Search for the cell housing the specified text and yield its [x, y] center coordinate. 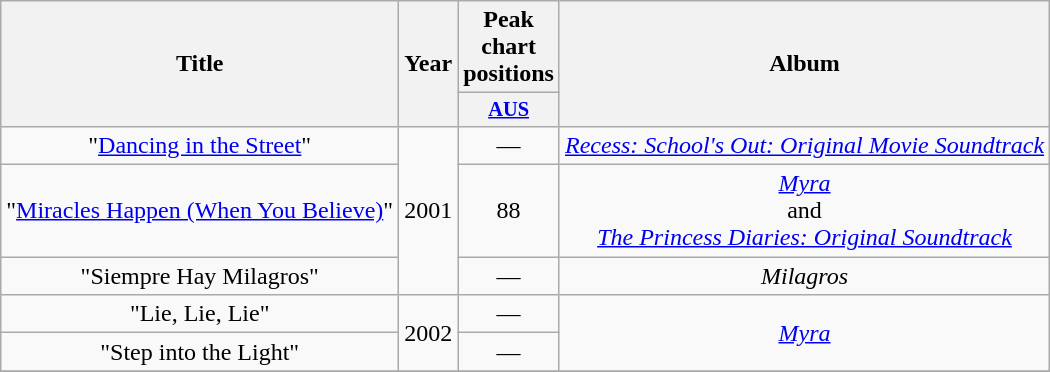
"Step into the Light" [200, 352]
"Siempre Hay Milagros" [200, 276]
88 [509, 211]
"Lie, Lie, Lie" [200, 314]
"Miracles Happen (When You Believe)" [200, 211]
AUS [509, 110]
2001 [428, 210]
Year [428, 64]
Myra and The Princess Diaries: Original Soundtrack [804, 211]
2002 [428, 333]
"Dancing in the Street" [200, 145]
Album [804, 64]
Title [200, 64]
Myra [804, 333]
Peak chart positions [509, 47]
Milagros [804, 276]
Recess: School's Out: Original Movie Soundtrack [804, 145]
